Output the [x, y] coordinate of the center of the cell containing the given text.  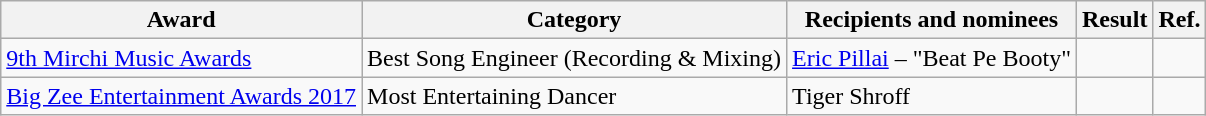
Result [1115, 20]
Tiger Shroff [932, 96]
Best Song Engineer (Recording & Mixing) [574, 58]
Category [574, 20]
9th Mirchi Music Awards [182, 58]
Ref. [1180, 20]
Most Entertaining Dancer [574, 96]
Award [182, 20]
Big Zee Entertainment Awards 2017 [182, 96]
Eric Pillai – "Beat Pe Booty" [932, 58]
Recipients and nominees [932, 20]
